Capture the cell that displays the provided text and extract its [x, y] central coordinate. 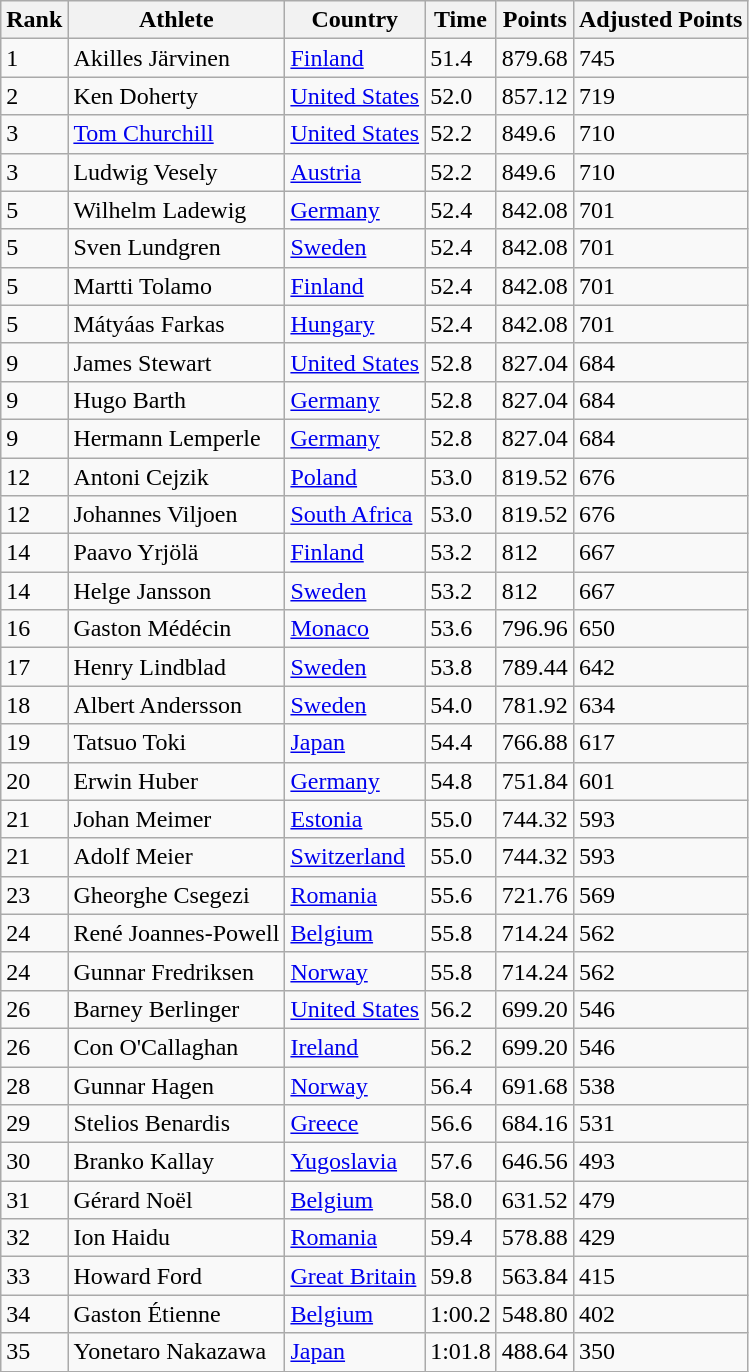
650 [660, 629]
Rank [34, 20]
Gunnar Fredriksen [176, 971]
23 [34, 895]
Country [355, 20]
53.6 [461, 629]
52.0 [461, 96]
Tatsuo Toki [176, 743]
Adolf Meier [176, 857]
56.4 [461, 1085]
879.68 [534, 58]
Branko Kallay [176, 1162]
Adjusted Points [660, 20]
Hugo Barth [176, 400]
1 [34, 58]
57.6 [461, 1162]
29 [34, 1124]
16 [34, 629]
20 [34, 781]
578.88 [534, 1238]
Barney Berlinger [176, 1009]
Yonetaro Nakazawa [176, 1352]
Gaston Médécin [176, 629]
415 [660, 1276]
Wilhelm Ladewig [176, 210]
31 [34, 1200]
781.92 [534, 705]
Yugoslavia [355, 1162]
Johan Meimer [176, 819]
721.76 [534, 895]
751.84 [534, 781]
479 [660, 1200]
Howard Ford [176, 1276]
56.6 [461, 1124]
601 [660, 781]
745 [660, 58]
Helge Jansson [176, 591]
58.0 [461, 1200]
33 [34, 1276]
766.88 [534, 743]
Hermann Lemperle [176, 438]
429 [660, 1238]
Time [461, 20]
1:00.2 [461, 1314]
691.68 [534, 1085]
Austria [355, 172]
Sven Lundgren [176, 248]
54.0 [461, 705]
350 [660, 1352]
Great Britain [355, 1276]
54.8 [461, 781]
488.64 [534, 1352]
2 [34, 96]
Ludwig Vesely [176, 172]
Switzerland [355, 857]
18 [34, 705]
Estonia [355, 819]
Ion Haidu [176, 1238]
Ireland [355, 1047]
55.6 [461, 895]
796.96 [534, 629]
Stelios Benardis [176, 1124]
Johannes Viljoen [176, 515]
17 [34, 667]
1:01.8 [461, 1352]
Athlete [176, 20]
634 [660, 705]
Albert Andersson [176, 705]
Monaco [355, 629]
Greece [355, 1124]
Martti Tolamo [176, 286]
Con O'Callaghan [176, 1047]
René Joannes-Powell [176, 933]
538 [660, 1085]
Antoni Cejzik [176, 477]
30 [34, 1162]
Mátyáas Farkas [176, 324]
28 [34, 1085]
59.4 [461, 1238]
402 [660, 1314]
34 [34, 1314]
Hungary [355, 324]
857.12 [534, 96]
19 [34, 743]
569 [660, 895]
Poland [355, 477]
531 [660, 1124]
Gaston Étienne [176, 1314]
Akilles Järvinen [176, 58]
51.4 [461, 58]
35 [34, 1352]
59.8 [461, 1276]
631.52 [534, 1200]
Gunnar Hagen [176, 1085]
Paavo Yrjölä [176, 553]
Gérard Noël [176, 1200]
684.16 [534, 1124]
James Stewart [176, 362]
789.44 [534, 667]
493 [660, 1162]
548.80 [534, 1314]
719 [660, 96]
54.4 [461, 743]
Erwin Huber [176, 781]
32 [34, 1238]
Ken Doherty [176, 96]
Henry Lindblad [176, 667]
646.56 [534, 1162]
563.84 [534, 1276]
Tom Churchill [176, 134]
642 [660, 667]
53.8 [461, 667]
Gheorghe Csegezi [176, 895]
617 [660, 743]
South Africa [355, 515]
Points [534, 20]
